For the text-containing cell, return its midpoint in (X, Y) coordinate format. 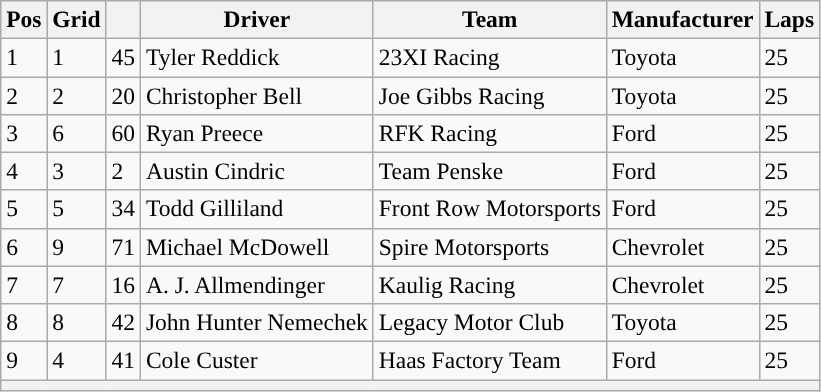
Spire Motorsports (490, 247)
Austin Cindric (256, 171)
A. J. Allmendinger (256, 285)
Front Row Motorsports (490, 209)
20 (123, 95)
41 (123, 360)
Todd Gilliland (256, 209)
Christopher Bell (256, 95)
Michael McDowell (256, 247)
John Hunter Nemechek (256, 322)
Haas Factory Team (490, 360)
Laps (790, 19)
RFK Racing (490, 133)
23XI Racing (490, 57)
60 (123, 133)
Grid (76, 19)
45 (123, 57)
Manufacturer (682, 19)
Pos (24, 19)
Ryan Preece (256, 133)
Legacy Motor Club (490, 322)
Team Penske (490, 171)
Kaulig Racing (490, 285)
Driver (256, 19)
Joe Gibbs Racing (490, 95)
42 (123, 322)
16 (123, 285)
Team (490, 19)
71 (123, 247)
34 (123, 209)
Tyler Reddick (256, 57)
Cole Custer (256, 360)
